Extract the [X, Y] coordinate from the center of the cell holding the provided text.  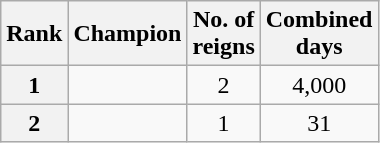
Combineddays [319, 34]
31 [319, 123]
Champion [128, 34]
No. ofreigns [224, 34]
Rank [34, 34]
4,000 [319, 85]
